From the cell containing the given text, extract its center point as (x, y) coordinate. 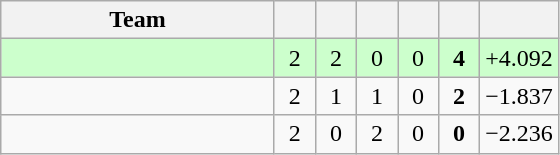
Team (138, 20)
4 (460, 58)
+4.092 (520, 58)
−1.837 (520, 96)
−2.236 (520, 134)
